From the cell containing the given text, extract its center point as [X, Y] coordinate. 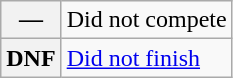
DNF [31, 58]
Did not finish [146, 58]
— [31, 20]
Did not compete [146, 20]
